Extract the (x, y) coordinate from the center of the cell holding the provided text.  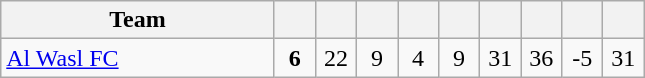
4 (418, 58)
-5 (582, 58)
Team (138, 20)
Al Wasl FC (138, 58)
6 (294, 58)
36 (542, 58)
22 (336, 58)
